Return [x, y] of the center of cell containing provided text 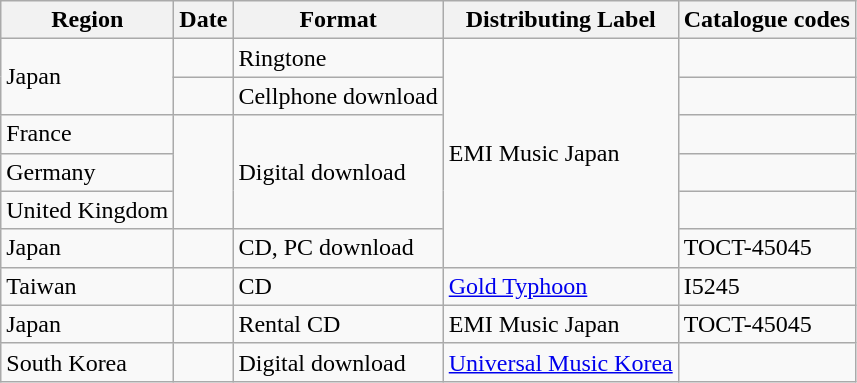
CD, PC download [338, 248]
Cellphone download [338, 96]
Distributing Label [560, 20]
Date [204, 20]
Rental CD [338, 324]
France [88, 134]
Universal Music Korea [560, 362]
Region [88, 20]
Germany [88, 172]
Gold Typhoon [560, 286]
South Korea [88, 362]
I5245 [766, 286]
Ringtone [338, 58]
Format [338, 20]
CD [338, 286]
Taiwan [88, 286]
United Kingdom [88, 210]
Catalogue codes [766, 20]
